From the cell containing the given text, extract its center point as (x, y) coordinate. 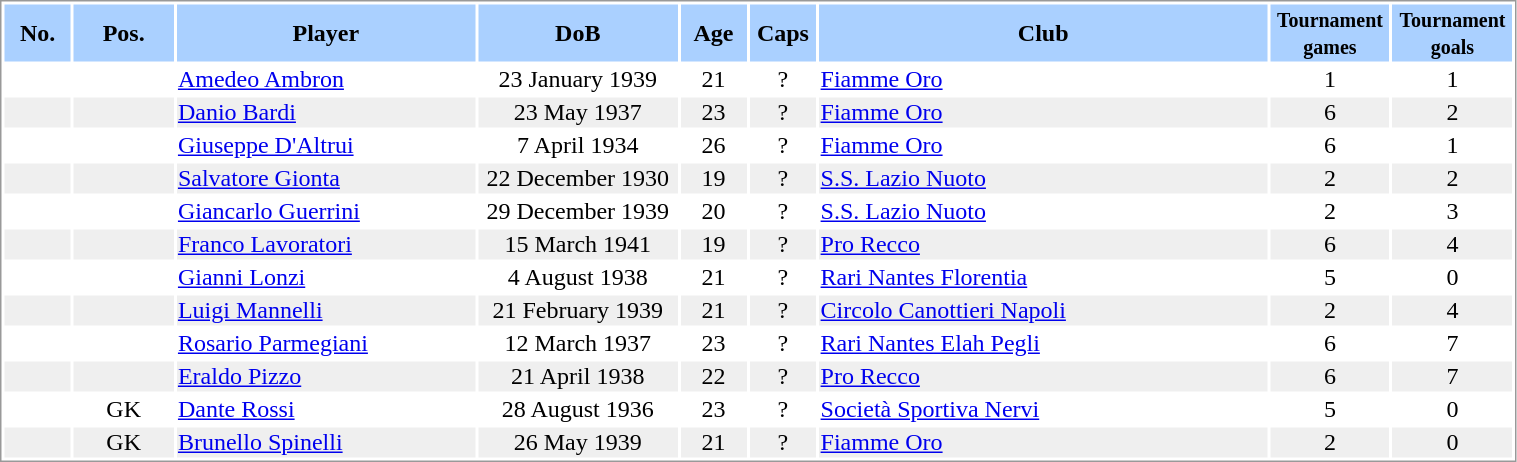
23 May 1937 (578, 113)
7 April 1934 (578, 145)
22 December 1930 (578, 179)
Caps (783, 32)
Age (713, 32)
Salvatore Gionta (326, 179)
15 March 1941 (578, 245)
21 February 1939 (578, 311)
Franco Lavoratori (326, 245)
Danio Bardi (326, 113)
4 August 1938 (578, 277)
Tournamentgoals (1453, 32)
Rosario Parmegiani (326, 343)
Player (326, 32)
Gianni Lonzi (326, 277)
Giuseppe D'Altrui (326, 145)
26 May 1939 (578, 443)
Luigi Mannelli (326, 311)
26 (713, 145)
Eraldo Pizzo (326, 377)
Giancarlo Guerrini (326, 211)
Società Sportiva Nervi (1043, 409)
Dante Rossi (326, 409)
23 January 1939 (578, 79)
Circolo Canottieri Napoli (1043, 311)
20 (713, 211)
Rari Nantes Florentia (1043, 277)
Tournamentgames (1330, 32)
21 April 1938 (578, 377)
Pos. (124, 32)
No. (37, 32)
Amedeo Ambron (326, 79)
DoB (578, 32)
Rari Nantes Elah Pegli (1043, 343)
22 (713, 377)
29 December 1939 (578, 211)
3 (1453, 211)
12 March 1937 (578, 343)
Club (1043, 32)
28 August 1936 (578, 409)
Brunello Spinelli (326, 443)
